Scan for the cell matching the given text and deliver its (x, y) coordinate at center. 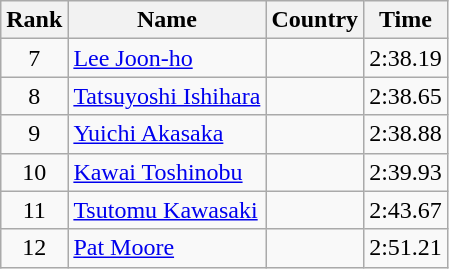
Yuichi Akasaka (167, 134)
Rank (34, 20)
Tatsuyoshi Ishihara (167, 96)
Tsutomu Kawasaki (167, 210)
2:38.65 (406, 96)
2:43.67 (406, 210)
9 (34, 134)
Lee Joon-ho (167, 58)
Country (315, 20)
Pat Moore (167, 248)
11 (34, 210)
Name (167, 20)
2:51.21 (406, 248)
10 (34, 172)
2:38.88 (406, 134)
Kawai Toshinobu (167, 172)
8 (34, 96)
Time (406, 20)
2:39.93 (406, 172)
12 (34, 248)
7 (34, 58)
2:38.19 (406, 58)
